Find where the given text appears and provide that cell's center as (x, y) coordinate. 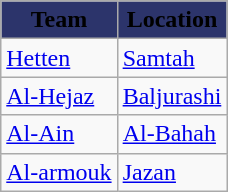
Al-Ain (59, 134)
Samtah (172, 58)
Baljurashi (172, 96)
Hetten (59, 58)
Location (172, 20)
Jazan (172, 172)
Al-Hejaz (59, 96)
Al-armouk (59, 172)
Al-Bahah (172, 134)
Team (59, 20)
